For the text-containing cell, return its midpoint in (X, Y) coordinate format. 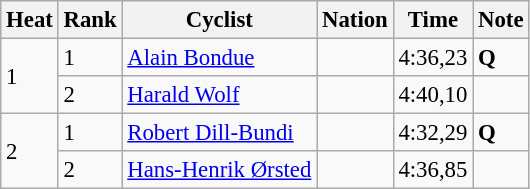
Rank (90, 20)
Time (433, 20)
Cyclist (220, 20)
Heat (30, 20)
Nation (355, 20)
Note (501, 20)
4:40,10 (433, 95)
4:36,23 (433, 58)
4:36,85 (433, 170)
4:32,29 (433, 133)
Harald Wolf (220, 95)
Alain Bondue (220, 58)
Robert Dill-Bundi (220, 133)
Hans-Henrik Ørsted (220, 170)
